Search for the cell housing the specified text and yield its [X, Y] center coordinate. 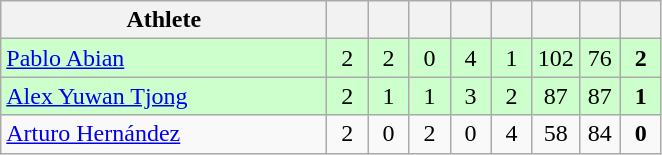
58 [556, 134]
84 [600, 134]
76 [600, 58]
3 [470, 96]
Arturo Hernández [164, 134]
102 [556, 58]
Athlete [164, 20]
Pablo Abian [164, 58]
Alex Yuwan Tjong [164, 96]
